Return the [x, y] coordinate for the center point of the cell that contains the specified text.  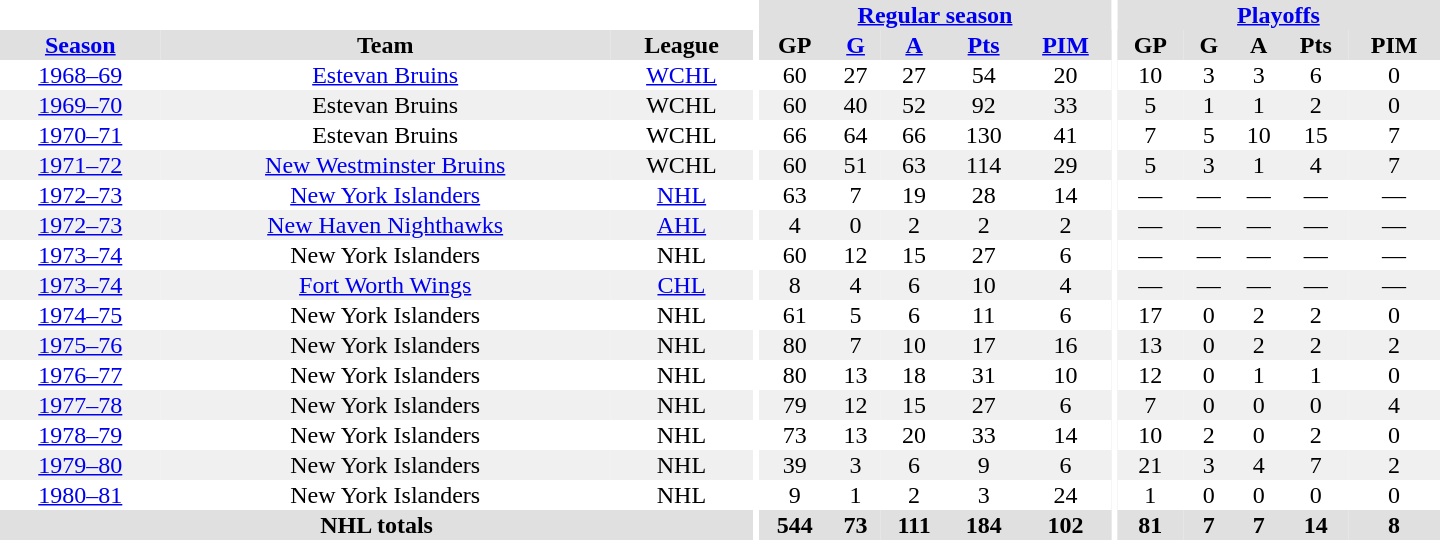
CHL [682, 285]
18 [914, 375]
61 [795, 315]
New Haven Nighthawks [386, 225]
1974–75 [80, 315]
29 [1066, 165]
1969–70 [80, 105]
League [682, 45]
130 [984, 135]
1978–79 [80, 435]
19 [914, 195]
544 [795, 525]
Season [80, 45]
1970–71 [80, 135]
1979–80 [80, 465]
92 [984, 105]
79 [795, 405]
1971–72 [80, 165]
54 [984, 75]
41 [1066, 135]
1975–76 [80, 345]
1977–78 [80, 405]
16 [1066, 345]
31 [984, 375]
24 [1066, 495]
Team [386, 45]
Fort Worth Wings [386, 285]
28 [984, 195]
Playoffs [1278, 15]
AHL [682, 225]
184 [984, 525]
52 [914, 105]
40 [856, 105]
1976–77 [80, 375]
64 [856, 135]
114 [984, 165]
102 [1066, 525]
51 [856, 165]
11 [984, 315]
39 [795, 465]
111 [914, 525]
1968–69 [80, 75]
NHL totals [376, 525]
New Westminster Bruins [386, 165]
21 [1150, 465]
Regular season [936, 15]
81 [1150, 525]
1980–81 [80, 495]
